Search for the cell housing the specified text and yield its (x, y) center coordinate. 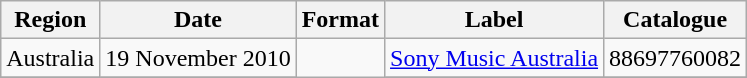
Catalogue (676, 20)
19 November 2010 (198, 58)
Format (340, 20)
Sony Music Australia (494, 58)
Label (494, 20)
Australia (50, 58)
Date (198, 20)
88697760082 (676, 58)
Region (50, 20)
